Determine the [X, Y] coordinate at the center of the cell enclosing the given text.  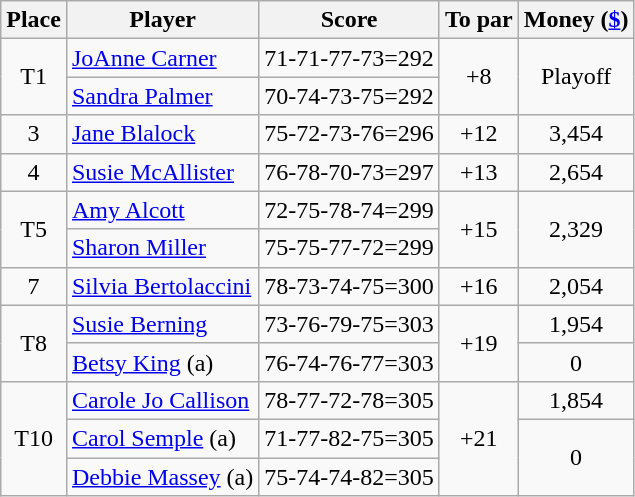
2,654 [576, 172]
75-75-77-72=299 [350, 248]
Playoff [576, 77]
+13 [478, 172]
Jane Blalock [162, 134]
Susie Berning [162, 324]
70-74-73-75=292 [350, 96]
+19 [478, 343]
1,854 [576, 400]
+8 [478, 77]
72-75-78-74=299 [350, 210]
+12 [478, 134]
78-77-72-78=305 [350, 400]
3 [34, 134]
3,454 [576, 134]
+16 [478, 286]
T8 [34, 343]
Debbie Massey (a) [162, 477]
Sandra Palmer [162, 96]
4 [34, 172]
76-74-76-77=303 [350, 362]
Carol Semple (a) [162, 438]
71-77-82-75=305 [350, 438]
75-72-73-76=296 [350, 134]
T1 [34, 77]
Score [350, 20]
Carole Jo Callison [162, 400]
7 [34, 286]
T10 [34, 438]
Susie McAllister [162, 172]
78-73-74-75=300 [350, 286]
+15 [478, 229]
JoAnne Carner [162, 58]
Money ($) [576, 20]
71-71-77-73=292 [350, 58]
Place [34, 20]
Sharon Miller [162, 248]
+21 [478, 438]
Silvia Bertolaccini [162, 286]
73-76-79-75=303 [350, 324]
76-78-70-73=297 [350, 172]
To par [478, 20]
2,054 [576, 286]
75-74-74-82=305 [350, 477]
T5 [34, 229]
Player [162, 20]
Amy Alcott [162, 210]
2,329 [576, 229]
1,954 [576, 324]
Betsy King (a) [162, 362]
